Output the (x, y) coordinate of the center of the cell containing the given text.  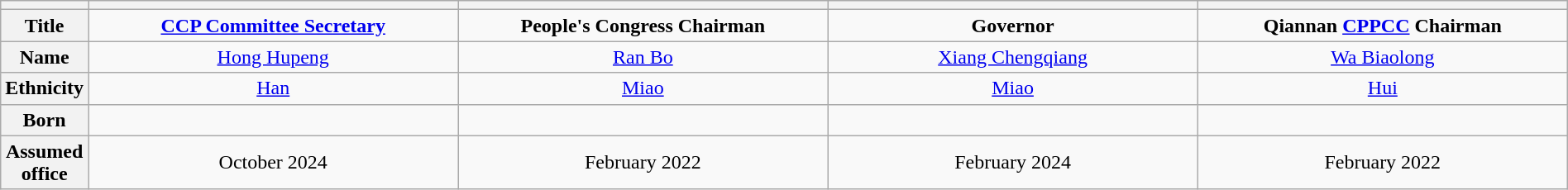
Hong Hupeng (273, 57)
Born (45, 120)
Hui (1383, 88)
Han (273, 88)
Governor (1013, 26)
CCP Committee Secretary (273, 26)
Xiang Chengqiang (1013, 57)
October 2024 (273, 162)
February 2024 (1013, 162)
People's Congress Chairman (643, 26)
Ethnicity (45, 88)
Assumed office (45, 162)
Qiannan CPPCC Chairman (1383, 26)
Ran Bo (643, 57)
Wa Biaolong (1383, 57)
Title (45, 26)
Name (45, 57)
